Return the (X, Y) coordinate for the center point of the cell that contains the specified text.  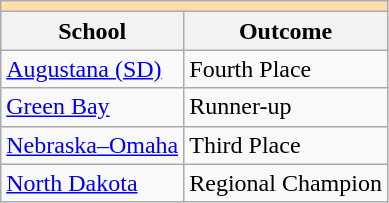
Augustana (SD) (92, 69)
Nebraska–Omaha (92, 145)
North Dakota (92, 183)
Green Bay (92, 107)
Fourth Place (286, 69)
Third Place (286, 145)
Outcome (286, 31)
School (92, 31)
Regional Champion (286, 183)
Runner-up (286, 107)
